Detect which cell encompasses the target text, then output its [x, y] center coordinate. 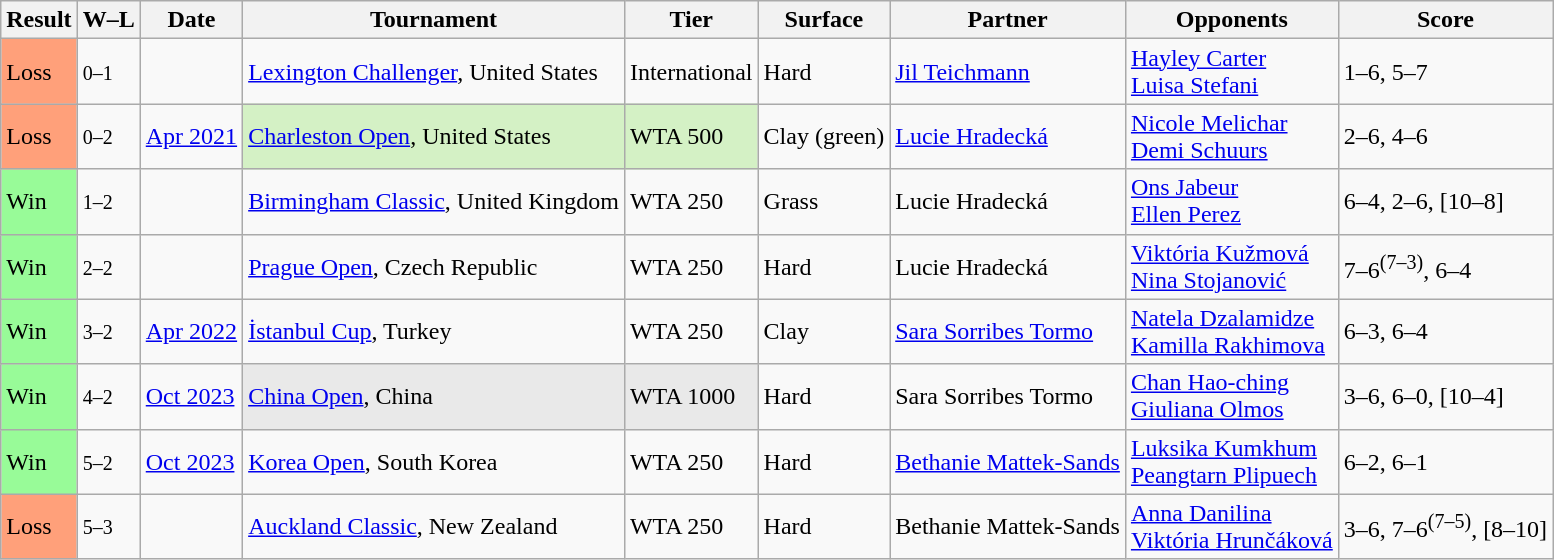
6–2, 6–1 [1445, 462]
1–2 [108, 202]
Clay [824, 332]
Tier [691, 20]
Jil Teichmann [1008, 72]
Viktória Kužmová Nina Stojanović [1232, 266]
Tournament [434, 20]
Prague Open, Czech Republic [434, 266]
Result [39, 20]
Date [191, 20]
Apr 2021 [191, 136]
Natela Dzalamidze Kamilla Rakhimova [1232, 332]
Partner [1008, 20]
1–6, 5–7 [1445, 72]
China Open, China [434, 396]
5–3 [108, 526]
WTA 1000 [691, 396]
Luksika Kumkhum Peangtarn Plipuech [1232, 462]
Ons Jabeur Ellen Perez [1232, 202]
2–2 [108, 266]
Anna Danilina Viktória Hrunčáková [1232, 526]
2–6, 4–6 [1445, 136]
Score [1445, 20]
7–6(7–3), 6–4 [1445, 266]
W–L [108, 20]
0–1 [108, 72]
Auckland Classic, New Zealand [434, 526]
Chan Hao-ching Giuliana Olmos [1232, 396]
6–3, 6–4 [1445, 332]
Grass [824, 202]
Korea Open, South Korea [434, 462]
Opponents [1232, 20]
International [691, 72]
6–4, 2–6, [10–8] [1445, 202]
Hayley Carter Luisa Stefani [1232, 72]
Birmingham Classic, United Kingdom [434, 202]
5–2 [108, 462]
Charleston Open, United States [434, 136]
4–2 [108, 396]
Clay (green) [824, 136]
WTA 500 [691, 136]
Nicole Melichar Demi Schuurs [1232, 136]
İstanbul Cup, Turkey [434, 332]
3–6, 6–0, [10–4] [1445, 396]
3–6, 7–6(7–5), [8–10] [1445, 526]
Surface [824, 20]
3–2 [108, 332]
Apr 2022 [191, 332]
0–2 [108, 136]
Lexington Challenger, United States [434, 72]
